Return (x, y) of the center of cell containing provided text 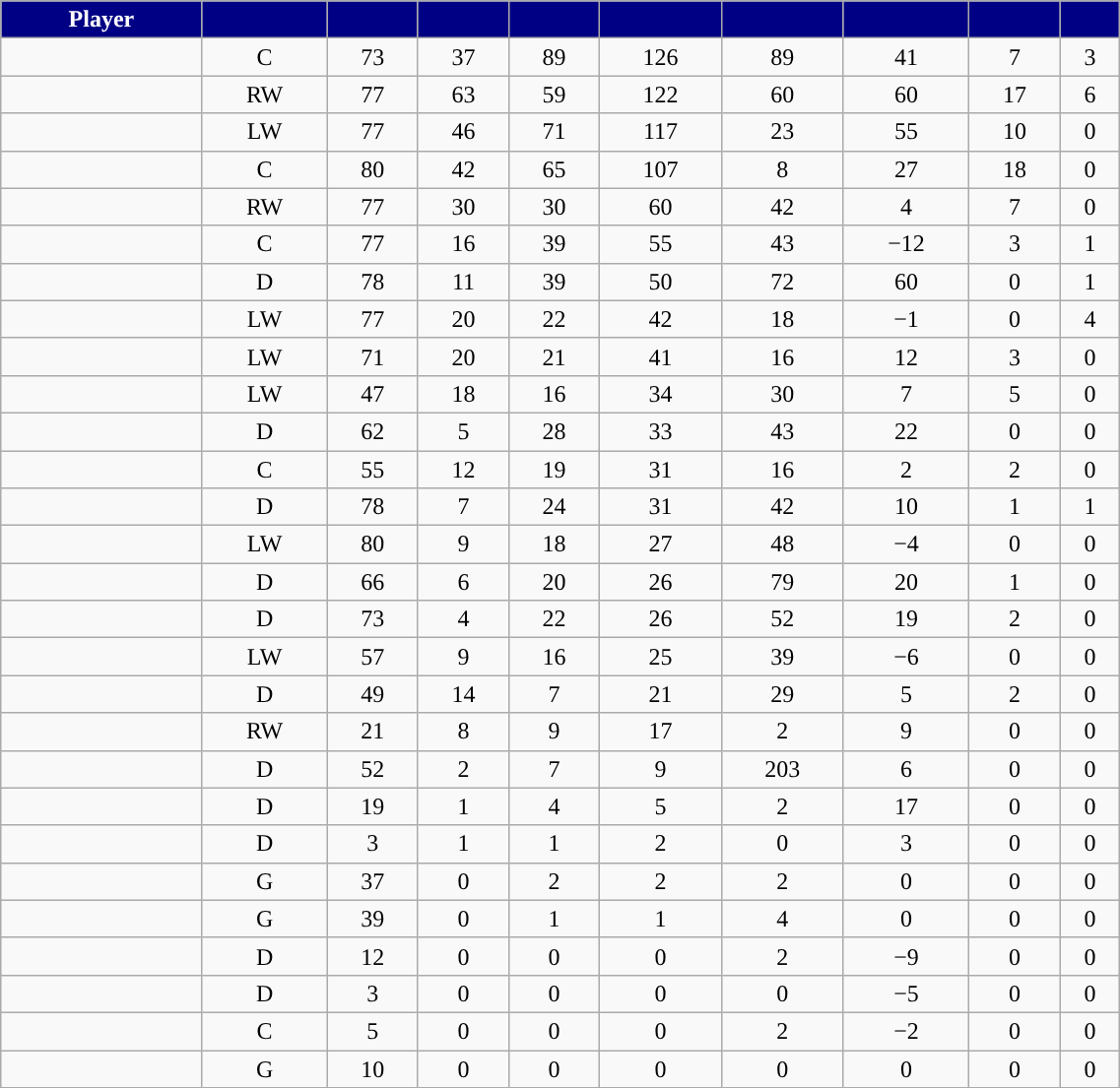
59 (555, 95)
50 (661, 282)
122 (661, 95)
126 (661, 57)
24 (555, 507)
47 (372, 394)
66 (372, 582)
−2 (906, 1031)
107 (661, 169)
46 (463, 132)
49 (372, 694)
79 (782, 582)
−9 (906, 956)
−12 (906, 244)
25 (661, 657)
23 (782, 132)
28 (555, 431)
63 (463, 95)
62 (372, 431)
48 (782, 544)
34 (661, 394)
−6 (906, 657)
72 (782, 282)
Player (101, 20)
−5 (906, 993)
11 (463, 282)
29 (782, 694)
117 (661, 132)
−4 (906, 544)
33 (661, 431)
57 (372, 657)
14 (463, 694)
65 (555, 169)
203 (782, 769)
−1 (906, 319)
